Provide the [x, y] coordinate of the cell's center where the given text is located.  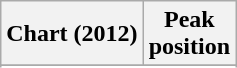
Peakposition [189, 34]
Chart (2012) [72, 34]
